Search for the cell housing the specified text and yield its [X, Y] center coordinate. 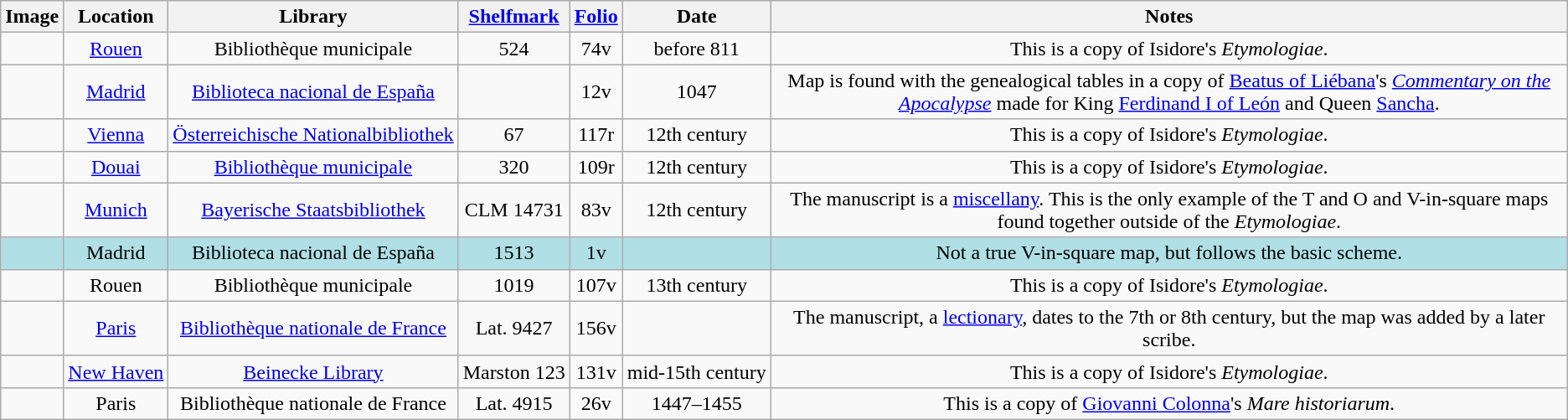
CLM 14731 [514, 210]
131v [596, 371]
Marston 123 [514, 371]
Douai [116, 167]
Date [697, 17]
mid-15th century [697, 371]
117r [596, 135]
Image [32, 17]
1447–1455 [697, 403]
Vienna [116, 135]
before 811 [697, 49]
320 [514, 167]
67 [514, 135]
524 [514, 49]
Library [313, 17]
Location [116, 17]
Notes [1169, 17]
13th century [697, 285]
26v [596, 403]
New Haven [116, 371]
Österreichische Nationalbibliothek [313, 135]
Shelfmark [514, 17]
1513 [514, 253]
Lat. 9427 [514, 329]
This is a copy of Giovanni Colonna's Mare historiarum. [1169, 403]
Munich [116, 210]
The manuscript, a lectionary, dates to the 7th or 8th century, but the map was added by a later scribe. [1169, 329]
109r [596, 167]
1v [596, 253]
74v [596, 49]
1047 [697, 92]
12v [596, 92]
Beinecke Library [313, 371]
107v [596, 285]
Not a true V-in-square map, but follows the basic scheme. [1169, 253]
Bayerische Staatsbibliothek [313, 210]
83v [596, 210]
The manuscript is a miscellany. This is the only example of the T and O and V-in-square maps found together outside of the Etymologiae. [1169, 210]
1019 [514, 285]
156v [596, 329]
Lat. 4915 [514, 403]
Folio [596, 17]
